Detect which cell encompasses the target text, then output its [x, y] center coordinate. 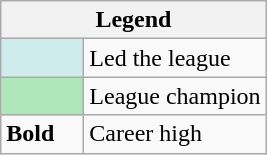
Led the league [175, 58]
Legend [134, 20]
Career high [175, 134]
Bold [42, 134]
League champion [175, 96]
